Find where the given text appears and provide that cell's center as (x, y) coordinate. 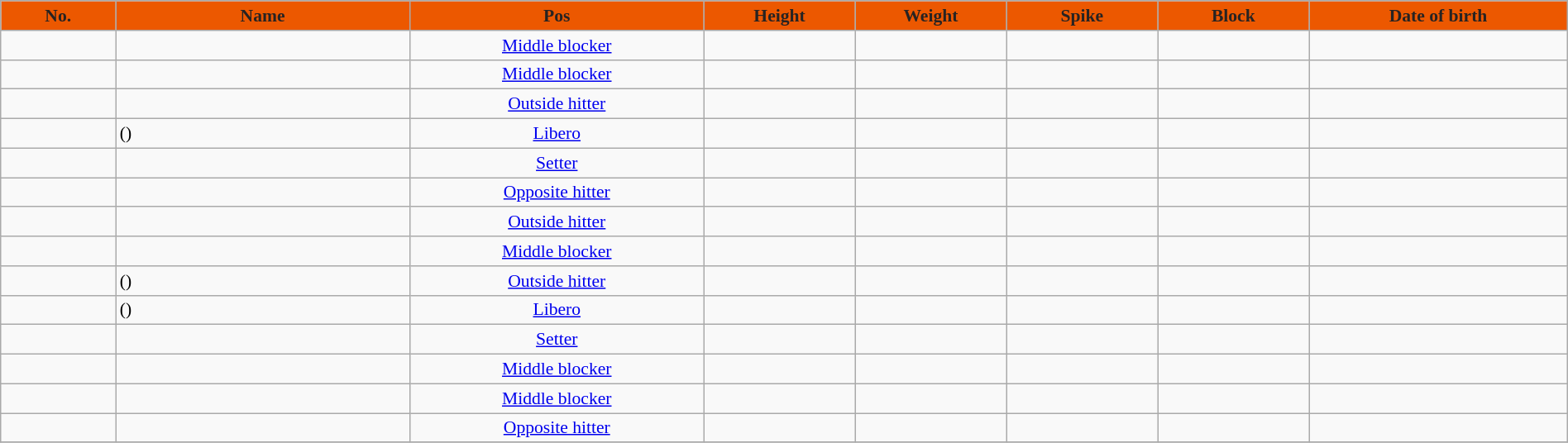
Spike (1082, 16)
No. (58, 16)
Block (1234, 16)
Name (263, 16)
Weight (931, 16)
Height (779, 16)
Pos (557, 16)
Date of birth (1439, 16)
